Locate the cell with the specified text and output its [X, Y] center coordinate. 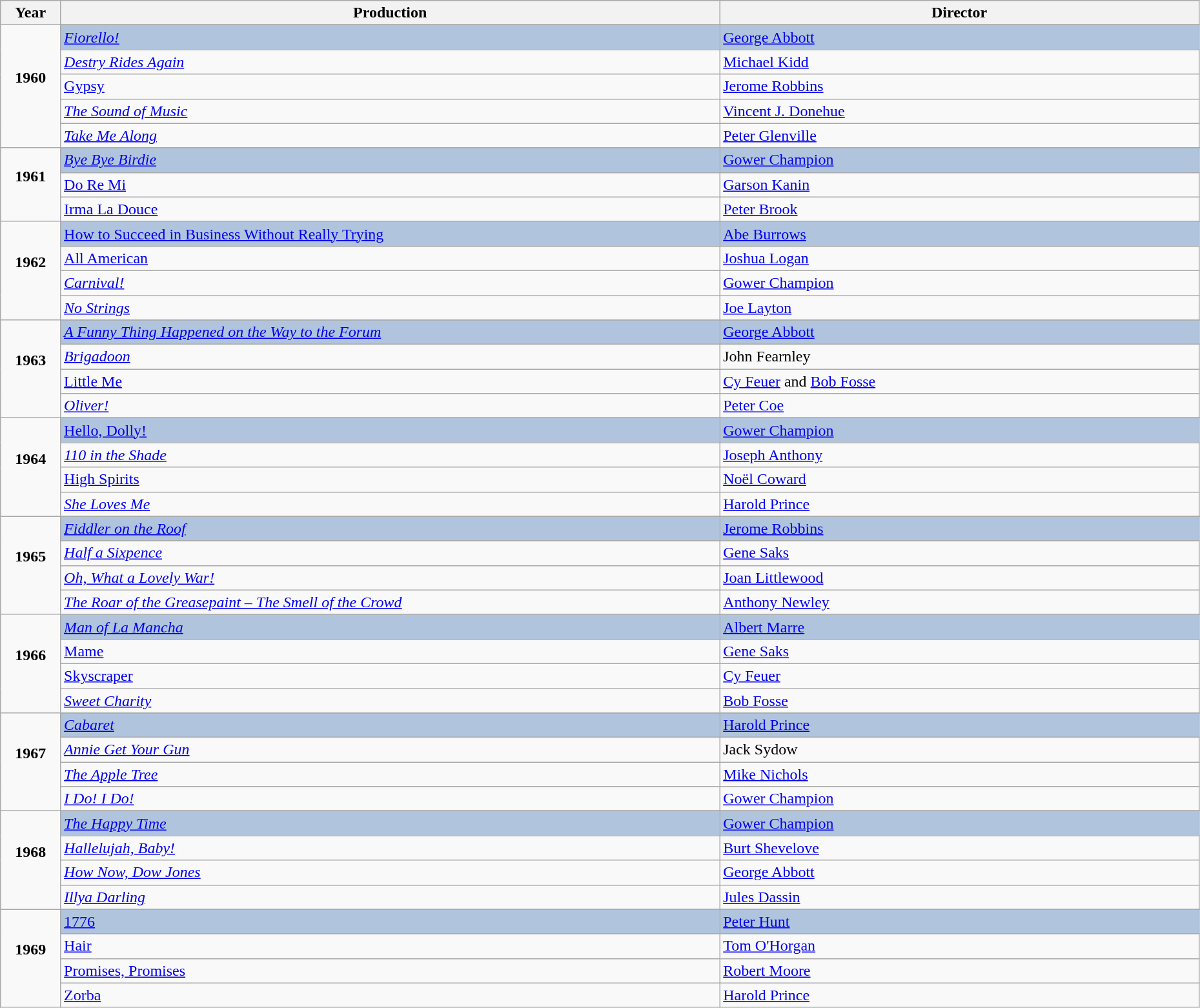
1965 [31, 565]
Half a Sixpence [390, 553]
Bye Bye Birdie [390, 160]
High Spirits [390, 479]
Joan Littlewood [959, 578]
Year [31, 13]
Fiorello! [390, 37]
1960 [31, 86]
1963 [31, 369]
Gypsy [390, 86]
Michael Kidd [959, 62]
Bob Fosse [959, 700]
The Sound of Music [390, 111]
Skyscraper [390, 676]
Do Re Mi [390, 185]
Peter Hunt [959, 922]
Garson Kanin [959, 185]
Peter Brook [959, 209]
Zorba [390, 995]
Robert Moore [959, 971]
1964 [31, 467]
Illya Darling [390, 897]
Brigadoon [390, 357]
Joe Layton [959, 308]
The Happy Time [390, 823]
The Roar of the Greasepaint – The Smell of the Crowd [390, 602]
Mame [390, 651]
1961 [31, 185]
1962 [31, 270]
Cy Feuer [959, 676]
Burt Shevelove [959, 848]
Peter Glenville [959, 136]
Tom O'Horgan [959, 946]
Vincent J. Donehue [959, 111]
1967 [31, 762]
1968 [31, 860]
1776 [390, 922]
Take Me Along [390, 136]
Man of La Mancha [390, 627]
Anthony Newley [959, 602]
She Loves Me [390, 504]
1969 [31, 958]
Oliver! [390, 406]
How to Succeed in Business Without Really Trying [390, 234]
Joshua Logan [959, 258]
Little Me [390, 381]
Mike Nichols [959, 774]
Director [959, 13]
Sweet Charity [390, 700]
Peter Coe [959, 406]
The Apple Tree [390, 774]
Cy Feuer and Bob Fosse [959, 381]
Annie Get Your Gun [390, 750]
All American [390, 258]
I Do! I Do! [390, 799]
Hair [390, 946]
A Funny Thing Happened on the Way to the Forum [390, 332]
Irma La Douce [390, 209]
Hello, Dolly! [390, 430]
Cabaret [390, 725]
1966 [31, 663]
Jules Dassin [959, 897]
Promises, Promises [390, 971]
110 in the Shade [390, 455]
Oh, What a Lovely War! [390, 578]
Fiddler on the Roof [390, 529]
No Strings [390, 308]
Destry Rides Again [390, 62]
Hallelujah, Baby! [390, 848]
Production [390, 13]
Noël Coward [959, 479]
Abe Burrows [959, 234]
Carnival! [390, 283]
Albert Marre [959, 627]
John Fearnley [959, 357]
Joseph Anthony [959, 455]
How Now, Dow Jones [390, 872]
Jack Sydow [959, 750]
